Return the (X, Y) coordinate for the center point of the cell that contains the specified text.  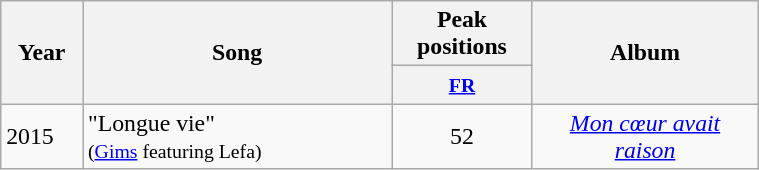
"Longue vie" (Gims featuring Lefa) (236, 136)
Peak positions (462, 34)
Song (236, 52)
52 (462, 136)
2015 (42, 136)
FR (462, 85)
Mon cœur avait raison (644, 136)
Album (644, 52)
Year (42, 52)
